For the text-containing cell, return its midpoint in [x, y] coordinate format. 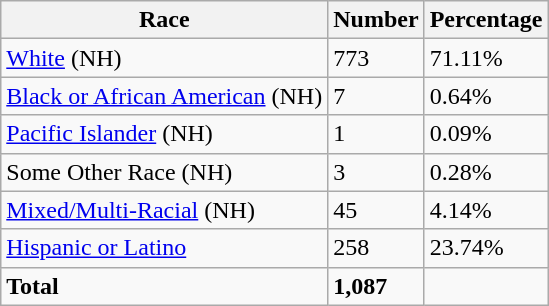
Mixed/Multi-Racial (NH) [164, 210]
Hispanic or Latino [164, 248]
0.09% [486, 134]
0.64% [486, 96]
4.14% [486, 210]
Number [376, 20]
3 [376, 172]
773 [376, 58]
1,087 [376, 286]
Some Other Race (NH) [164, 172]
Percentage [486, 20]
Pacific Islander (NH) [164, 134]
258 [376, 248]
23.74% [486, 248]
7 [376, 96]
Black or African American (NH) [164, 96]
Race [164, 20]
71.11% [486, 58]
45 [376, 210]
0.28% [486, 172]
White (NH) [164, 58]
Total [164, 286]
1 [376, 134]
